Extract the [X, Y] coordinate from the center of the cell holding the provided text.  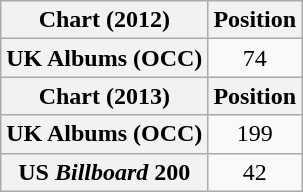
74 [255, 58]
Chart (2012) [104, 20]
199 [255, 134]
42 [255, 172]
Chart (2013) [104, 96]
US Billboard 200 [104, 172]
